For the text-containing cell, return its midpoint in [x, y] coordinate format. 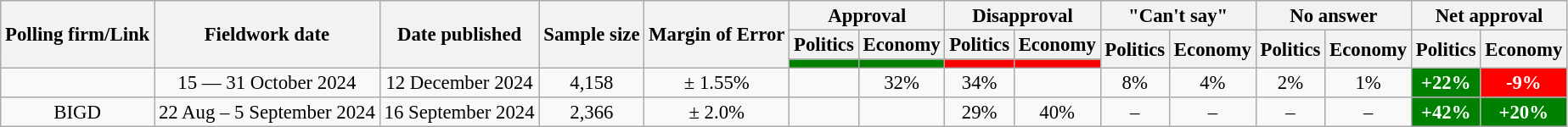
Date published [459, 35]
No answer [1333, 15]
16 September 2024 [459, 112]
12 December 2024 [459, 83]
32% [902, 83]
+20% [1524, 112]
40% [1057, 112]
Polling firm/Link [78, 35]
Approval [868, 15]
1% [1368, 83]
2,366 [592, 112]
+42% [1445, 112]
22 Aug – 5 September 2024 [267, 112]
BIGD [78, 112]
4,158 [592, 83]
+22% [1445, 83]
Disapproval [1022, 15]
Sample size [592, 35]
-9% [1524, 83]
"Can't say" [1178, 15]
15 — 31 October 2024 [267, 83]
± 1.55% [717, 83]
Margin of Error [717, 35]
2% [1290, 83]
Net approval [1489, 15]
8% [1134, 83]
4% [1213, 83]
Fieldwork date [267, 35]
± 2.0% [717, 112]
29% [980, 112]
34% [980, 83]
